Capture the cell that displays the provided text and extract its (x, y) central coordinate. 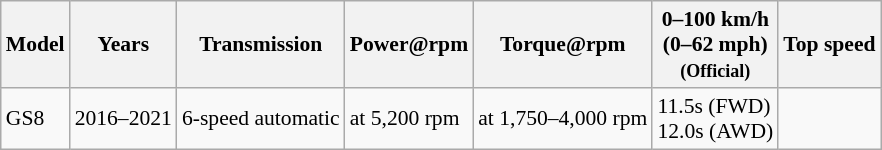
Top speed (829, 44)
11.5s (FWD)12.0s (AWD) (715, 118)
6-speed automatic (261, 118)
GS8 (36, 118)
at 1,750–4,000 rpm (562, 118)
at 5,200 rpm (410, 118)
Transmission (261, 44)
0–100 km/h(0–62 mph)(Official) (715, 44)
Power@rpm (410, 44)
2016–2021 (124, 118)
Years (124, 44)
Torque@rpm (562, 44)
Model (36, 44)
